From the cell containing the given text, extract its center point as (x, y) coordinate. 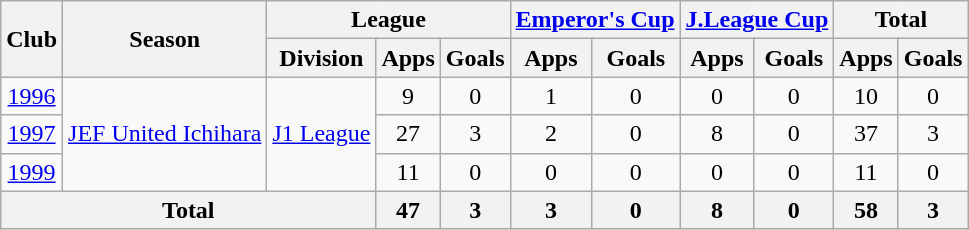
58 (866, 210)
JEF United Ichihara (165, 134)
League (388, 20)
1 (551, 96)
47 (408, 210)
9 (408, 96)
27 (408, 134)
10 (866, 96)
J1 League (322, 134)
Season (165, 39)
J.League Cup (757, 20)
1996 (32, 96)
Emperor's Cup (595, 20)
1997 (32, 134)
2 (551, 134)
37 (866, 134)
1999 (32, 172)
Club (32, 39)
Division (322, 58)
